Search for the cell housing the specified text and yield its [x, y] center coordinate. 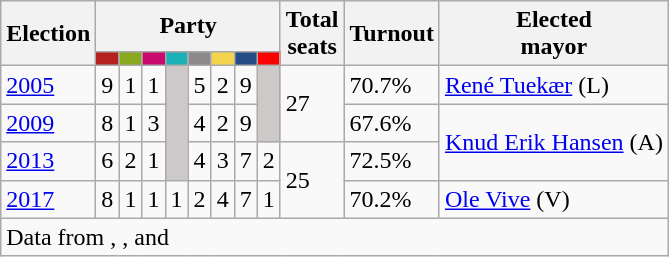
27 [312, 104]
2017 [48, 199]
Totalseats [312, 34]
Data from , , and [335, 237]
5 [200, 85]
2005 [48, 85]
67.6% [392, 123]
72.5% [392, 161]
Electedmayor [554, 34]
2013 [48, 161]
6 [108, 161]
Election [48, 34]
René Tuekær (L) [554, 85]
70.2% [392, 199]
2009 [48, 123]
Knud Erik Hansen (A) [554, 142]
25 [312, 180]
Ole Vive (V) [554, 199]
Party [188, 26]
Turnout [392, 34]
70.7% [392, 85]
